From the cell containing the given text, extract its center point as (X, Y) coordinate. 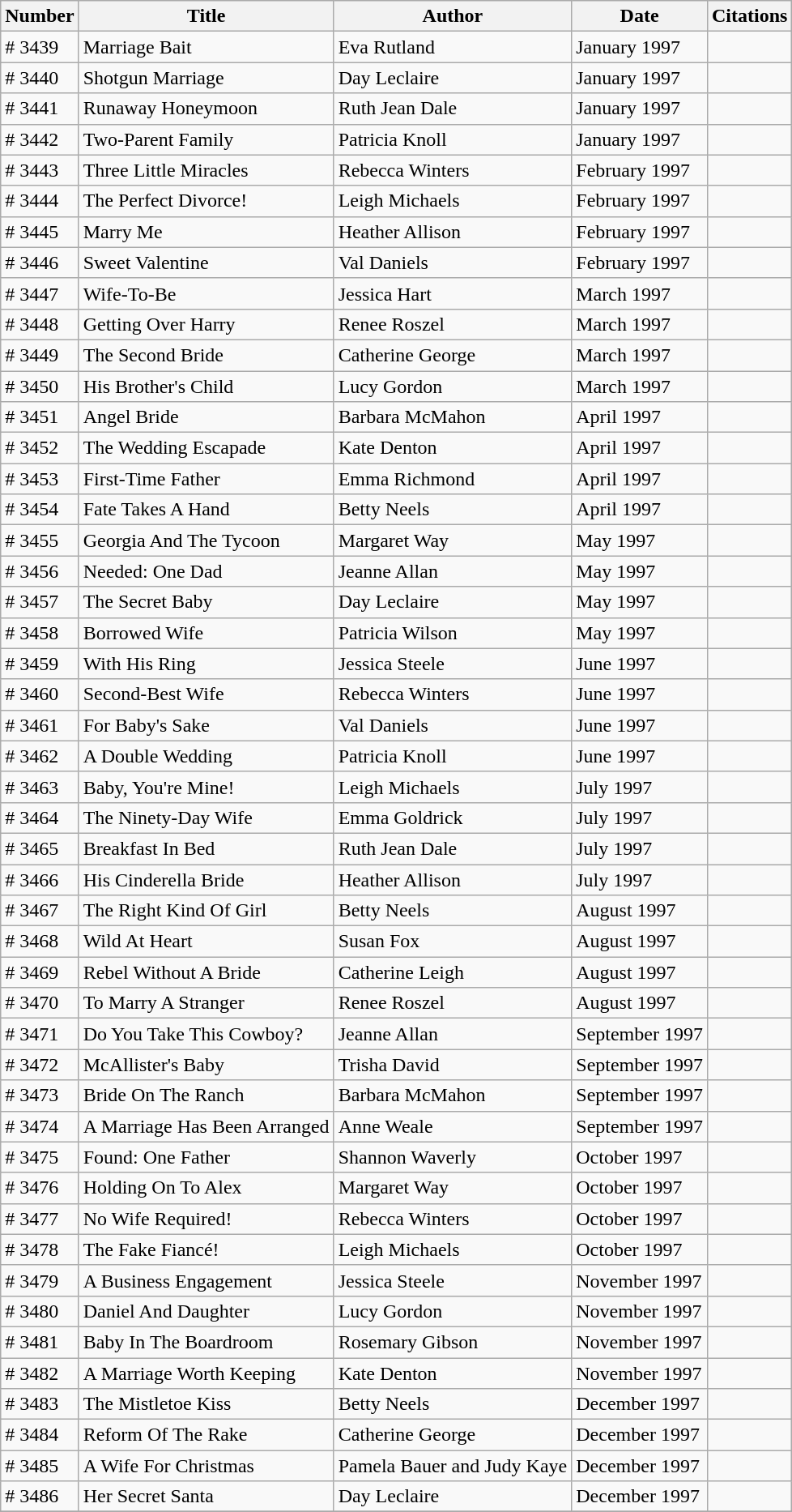
Citations (749, 16)
# 3439 (40, 47)
Baby In The Boardroom (206, 1342)
Daniel And Daughter (206, 1311)
A Marriage Has Been Arranged (206, 1126)
The Right Kind Of Girl (206, 911)
# 3478 (40, 1249)
A Wife For Christmas (206, 1466)
Author (453, 16)
The Secret Baby (206, 602)
# 3472 (40, 1065)
# 3441 (40, 109)
# 3446 (40, 263)
With His Ring (206, 664)
# 3457 (40, 602)
# 3482 (40, 1373)
His Cinderella Bride (206, 879)
A Double Wedding (206, 756)
For Baby's Sake (206, 725)
The Perfect Divorce! (206, 201)
# 3464 (40, 818)
Shannon Waverly (453, 1157)
The Ninety-Day Wife (206, 818)
Shotgun Marriage (206, 78)
Wild At Heart (206, 942)
Wife-To-Be (206, 293)
A Marriage Worth Keeping (206, 1373)
# 3476 (40, 1188)
Sweet Valentine (206, 263)
# 3469 (40, 972)
# 3453 (40, 479)
His Brother's Child (206, 387)
Emma Goldrick (453, 818)
Getting Over Harry (206, 324)
Her Secret Santa (206, 1497)
# 3467 (40, 911)
Second-Best Wife (206, 694)
# 3459 (40, 664)
Found: One Father (206, 1157)
# 3462 (40, 756)
# 3463 (40, 787)
Angel Bride (206, 417)
# 3480 (40, 1311)
# 3445 (40, 232)
# 3460 (40, 694)
Date (640, 16)
To Marry A Stranger (206, 1003)
# 3483 (40, 1404)
Three Little Miracles (206, 170)
# 3479 (40, 1280)
# 3442 (40, 139)
# 3456 (40, 571)
# 3451 (40, 417)
# 3470 (40, 1003)
Marriage Bait (206, 47)
# 3486 (40, 1497)
Marry Me (206, 232)
Rebel Without A Bride (206, 972)
First-Time Father (206, 479)
# 3447 (40, 293)
Catherine Leigh (453, 972)
Reform Of The Rake (206, 1435)
Rosemary Gibson (453, 1342)
McAllister's Baby (206, 1065)
Georgia And The Tycoon (206, 540)
The Fake Fiancé! (206, 1249)
# 3466 (40, 879)
# 3450 (40, 387)
# 3444 (40, 201)
Number (40, 16)
# 3484 (40, 1435)
Baby, You're Mine! (206, 787)
Emma Richmond (453, 479)
Runaway Honeymoon (206, 109)
# 3454 (40, 510)
Jessica Hart (453, 293)
# 3477 (40, 1219)
# 3461 (40, 725)
Trisha David (453, 1065)
# 3471 (40, 1034)
A Business Engagement (206, 1280)
Two-Parent Family (206, 139)
Eva Rutland (453, 47)
# 3440 (40, 78)
Needed: One Dad (206, 571)
Bride On The Ranch (206, 1096)
# 3475 (40, 1157)
# 3481 (40, 1342)
Holding On To Alex (206, 1188)
# 3443 (40, 170)
# 3449 (40, 355)
# 3473 (40, 1096)
Title (206, 16)
Borrowed Wife (206, 633)
# 3465 (40, 848)
# 3485 (40, 1466)
# 3448 (40, 324)
Anne Weale (453, 1126)
Susan Fox (453, 942)
# 3452 (40, 448)
# 3458 (40, 633)
Pamela Bauer and Judy Kaye (453, 1466)
Fate Takes A Hand (206, 510)
# 3474 (40, 1126)
The Mistletoe Kiss (206, 1404)
# 3455 (40, 540)
The Second Bride (206, 355)
Patricia Wilson (453, 633)
The Wedding Escapade (206, 448)
No Wife Required! (206, 1219)
Do You Take This Cowboy? (206, 1034)
Breakfast In Bed (206, 848)
# 3468 (40, 942)
